Pinpoint the cell where the given text exists, returning its [x, y] midpoint coordinate. 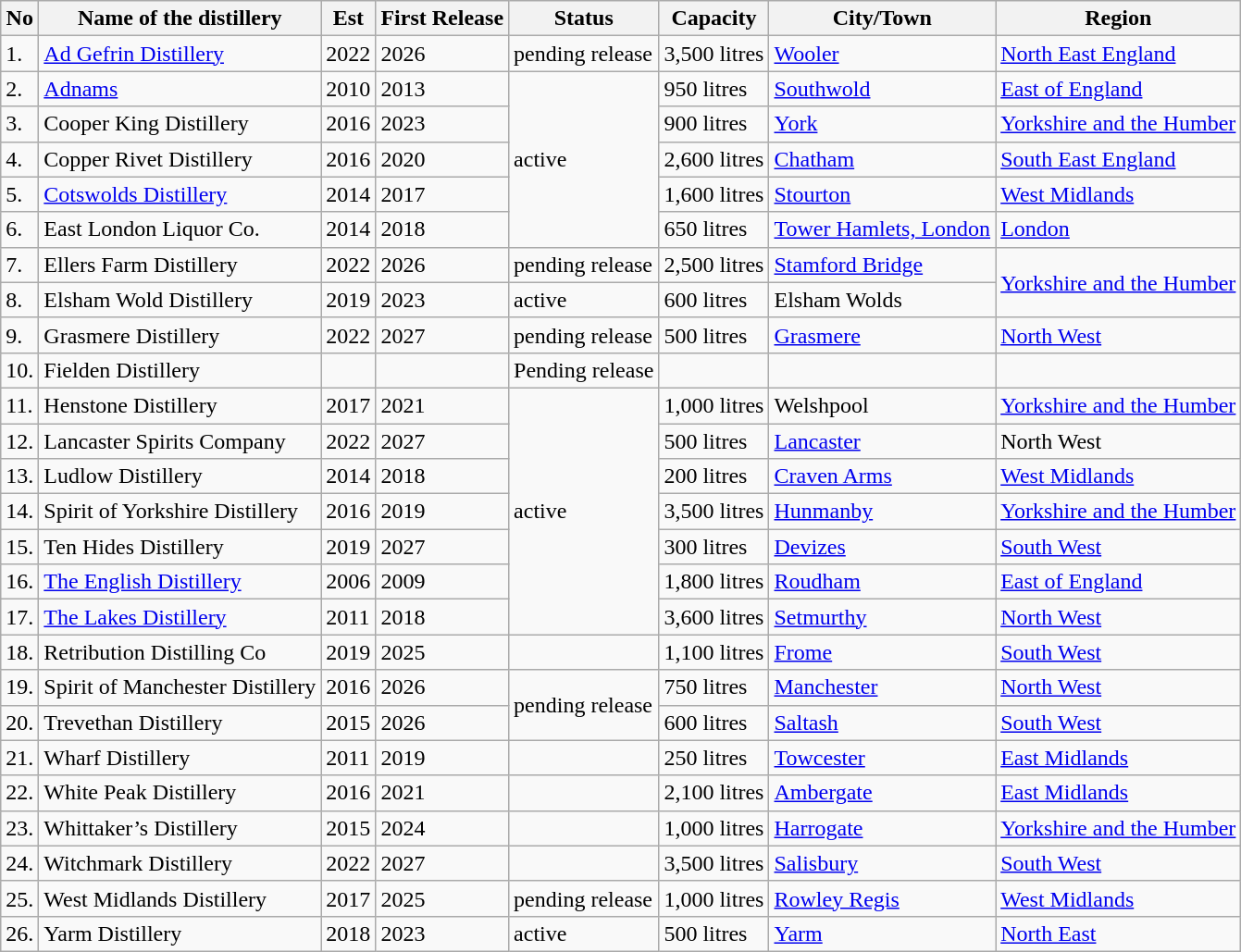
6. [20, 229]
Cooper King Distillery [180, 124]
2020 [442, 159]
18. [20, 652]
Setmurthy [883, 617]
2,600 litres [714, 159]
Elsham Wolds [883, 300]
Stamford Bridge [883, 265]
Southwold [883, 89]
Devizes [883, 547]
2006 [348, 582]
Region [1118, 19]
1,600 litres [714, 194]
Wharf Distillery [180, 758]
North East England [1118, 54]
First Release [442, 19]
Witchmark Distillery [180, 863]
2,500 litres [714, 265]
Copper Rivet Distillery [180, 159]
2009 [442, 582]
15. [20, 547]
1,100 litres [714, 652]
Fielden Distillery [180, 370]
23. [20, 828]
Ten Hides Distillery [180, 547]
Status [584, 19]
No [20, 19]
26. [20, 933]
Adnams [180, 89]
The English Distillery [180, 582]
2013 [442, 89]
20. [20, 723]
Craven Arms [883, 476]
9. [20, 335]
Towcester [883, 758]
2. [20, 89]
19. [20, 687]
East London Liquor Co. [180, 229]
21. [20, 758]
Henstone Distillery [180, 405]
3. [20, 124]
10. [20, 370]
Rowley Regis [883, 898]
North East [1118, 933]
City/Town [883, 19]
Wooler [883, 54]
Stourton [883, 194]
250 litres [714, 758]
24. [20, 863]
South East England [1118, 159]
The Lakes Distillery [180, 617]
Frome [883, 652]
22. [20, 793]
Grasmere Distillery [180, 335]
2010 [348, 89]
Grasmere [883, 335]
7. [20, 265]
Saltash [883, 723]
Lancaster [883, 441]
5. [20, 194]
1,800 litres [714, 582]
3,600 litres [714, 617]
White Peak Distillery [180, 793]
Whittaker’s Distillery [180, 828]
Salisbury [883, 863]
Cotswolds Distillery [180, 194]
Welshpool [883, 405]
2024 [442, 828]
Harrogate [883, 828]
York [883, 124]
Roudham [883, 582]
11. [20, 405]
Capacity [714, 19]
Ambergate [883, 793]
950 litres [714, 89]
17. [20, 617]
900 litres [714, 124]
Retribution Distilling Co [180, 652]
13. [20, 476]
12. [20, 441]
Chatham [883, 159]
Tower Hamlets, London [883, 229]
Ad Gefrin Distillery [180, 54]
200 litres [714, 476]
Pending release [584, 370]
1. [20, 54]
West Midlands Distillery [180, 898]
London [1118, 229]
2,100 litres [714, 793]
Lancaster Spirits Company [180, 441]
Ellers Farm Distillery [180, 265]
300 litres [714, 547]
650 litres [714, 229]
Yarm [883, 933]
750 litres [714, 687]
Est [348, 19]
4. [20, 159]
8. [20, 300]
Yarm Distillery [180, 933]
Elsham Wold Distillery [180, 300]
Hunmanby [883, 512]
Manchester [883, 687]
Spirit of Manchester Distillery [180, 687]
16. [20, 582]
25. [20, 898]
Ludlow Distillery [180, 476]
Trevethan Distillery [180, 723]
Spirit of Yorkshire Distillery [180, 512]
Name of the distillery [180, 19]
14. [20, 512]
